Determine the [x, y] coordinate at the center of the cell enclosing the given text.  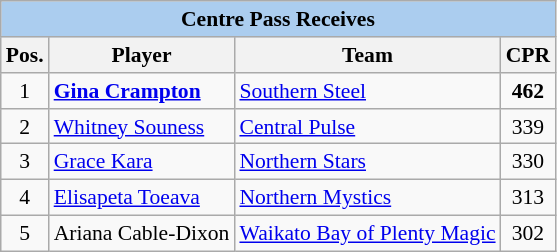
Waikato Bay of Plenty Magic [367, 233]
330 [528, 162]
Central Pulse [367, 126]
Northern Stars [367, 162]
Pos. [25, 55]
Elisapeta Toeava [142, 197]
Northern Mystics [367, 197]
2 [25, 126]
4 [25, 197]
302 [528, 233]
CPR [528, 55]
313 [528, 197]
462 [528, 91]
Team [367, 55]
Ariana Cable-Dixon [142, 233]
339 [528, 126]
Southern Steel [367, 91]
Grace Kara [142, 162]
1 [25, 91]
Whitney Souness [142, 126]
Gina Crampton [142, 91]
Centre Pass Receives [278, 19]
5 [25, 233]
Player [142, 55]
3 [25, 162]
